Find where the given text appears and provide that cell's center as (x, y) coordinate. 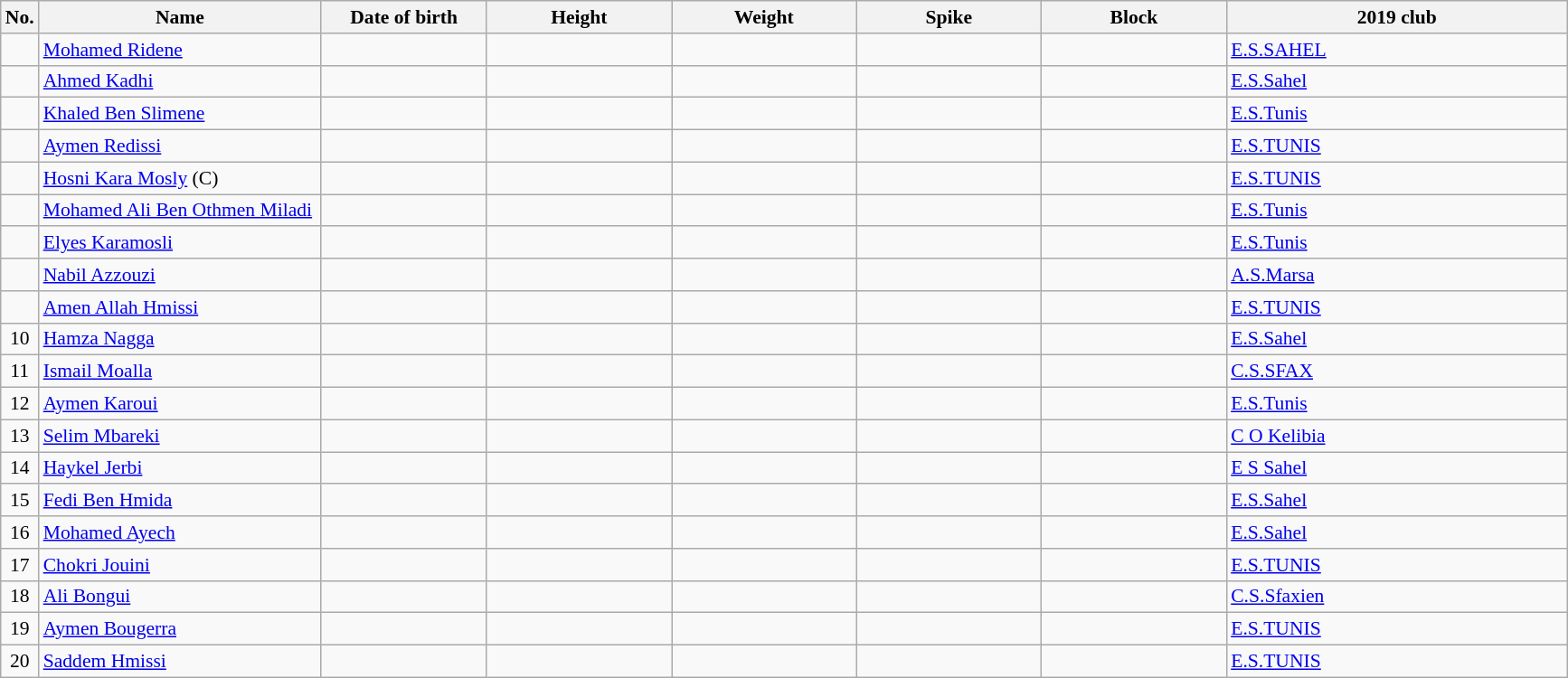
10 (20, 339)
Ismail Moalla (181, 372)
Haykel Jerbi (181, 468)
C.S.SFAX (1396, 372)
C O Kelibia (1396, 436)
E S Sahel (1396, 468)
Weight (765, 17)
Mohamed Ali Ben Othmen Miladi (181, 211)
Aymen Bougerra (181, 629)
Elyes Karamosli (181, 243)
12 (20, 404)
Mohamed Ayech (181, 532)
C.S.Sfaxien (1396, 597)
Height (579, 17)
14 (20, 468)
18 (20, 597)
Aymen Redissi (181, 146)
No. (20, 17)
Ali Bongui (181, 597)
Khaled Ben Slimene (181, 114)
19 (20, 629)
E.S.SAHEL (1396, 50)
Nabil Azzouzi (181, 275)
2019 club (1396, 17)
Amen Allah Hmissi (181, 307)
Date of birth (403, 17)
Aymen Karoui (181, 404)
Hosni Kara Mosly (C) (181, 178)
17 (20, 565)
Chokri Jouini (181, 565)
A.S.Marsa (1396, 275)
Selim Mbareki (181, 436)
Hamza Nagga (181, 339)
13 (20, 436)
Saddem Hmissi (181, 662)
Spike (949, 17)
Block (1134, 17)
Fedi Ben Hmida (181, 501)
11 (20, 372)
Ahmed Kadhi (181, 81)
Name (181, 17)
15 (20, 501)
Mohamed Ridene (181, 50)
16 (20, 532)
20 (20, 662)
